Determine the (x, y) coordinate at the center of the cell enclosing the given text.  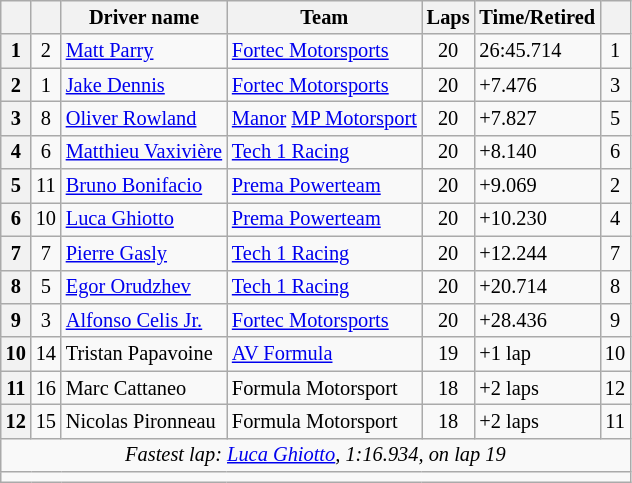
Nicolas Pironneau (144, 421)
+28.436 (537, 320)
Time/Retired (537, 17)
Jake Dennis (144, 85)
Bruno Bonifacio (144, 186)
Luca Ghiotto (144, 219)
Fastest lap: Luca Ghiotto, 1:16.934, on lap 19 (316, 455)
+1 lap (537, 354)
+20.714 (537, 287)
+10.230 (537, 219)
26:45.714 (537, 51)
Manor MP Motorsport (324, 118)
Matthieu Vaxivière (144, 152)
AV Formula (324, 354)
Team (324, 17)
Alfonso Celis Jr. (144, 320)
Oliver Rowland (144, 118)
Laps (448, 17)
Driver name (144, 17)
Marc Cattaneo (144, 388)
Egor Orudzhev (144, 287)
+9.069 (537, 186)
Pierre Gasly (144, 253)
15 (46, 421)
16 (46, 388)
Matt Parry (144, 51)
+7.827 (537, 118)
14 (46, 354)
Tristan Papavoine (144, 354)
19 (448, 354)
+12.244 (537, 253)
+8.140 (537, 152)
+7.476 (537, 85)
